Provide the (x, y) coordinate of the cell's center where the given text is located.  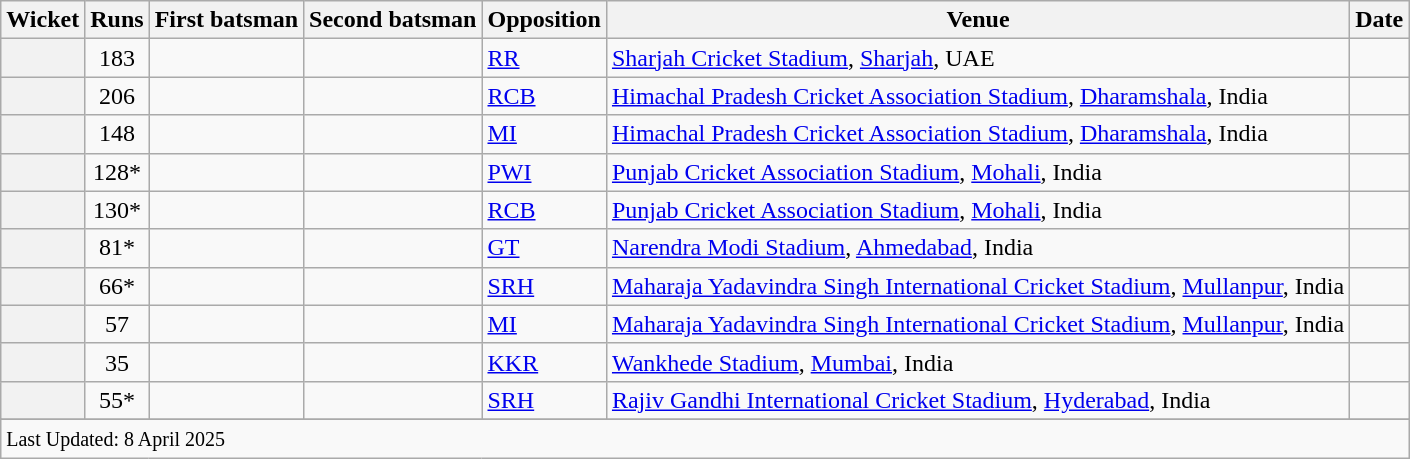
128* (117, 172)
Rajiv Gandhi International Cricket Stadium, Hyderabad, India (978, 400)
Runs (117, 20)
66* (117, 286)
130* (117, 210)
Second batsman (393, 20)
183 (117, 58)
Wankhede Stadium, Mumbai, India (978, 362)
Sharjah Cricket Stadium, Sharjah, UAE (978, 58)
Opposition (544, 20)
57 (117, 324)
Last Updated: 8 April 2025 (705, 438)
206 (117, 96)
Narendra Modi Stadium, Ahmedabad, India (978, 248)
81* (117, 248)
First batsman (226, 20)
GT (544, 248)
35 (117, 362)
55* (117, 400)
148 (117, 134)
PWI (544, 172)
KKR (544, 362)
Wicket (43, 20)
Venue (978, 20)
Date (1380, 20)
RR (544, 58)
